For the text-containing cell, return its midpoint in (x, y) coordinate format. 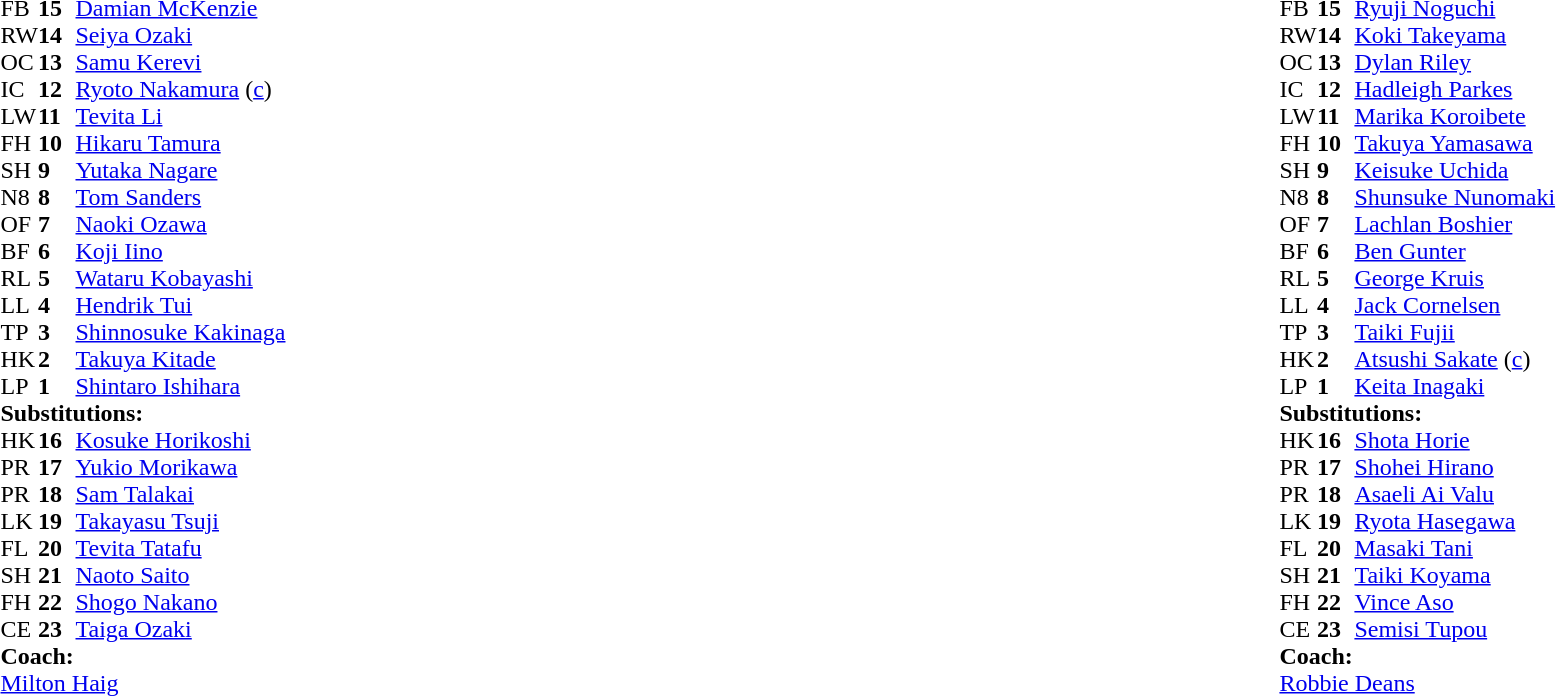
Shohei Hirano (1454, 468)
Koji Iino (181, 252)
Shintaro Ishihara (181, 386)
Vince Aso (1454, 602)
George Kruis (1454, 278)
Semisi Tupou (1454, 630)
Atsushi Sakate (c) (1454, 360)
Kosuke Horikoshi (181, 440)
Wataru Kobayashi (181, 278)
Tevita Tatafu (181, 548)
Asaeli Ai Valu (1454, 494)
Marika Koroibete (1454, 116)
Hendrik Tui (181, 306)
Samu Kerevi (181, 62)
Taiki Koyama (1454, 576)
Shinnosuke Kakinaga (181, 332)
Jack Cornelsen (1454, 306)
Tevita Li (181, 116)
Dylan Riley (1454, 62)
Takuya Yamasawa (1454, 144)
Keisuke Uchida (1454, 170)
Shota Horie (1454, 440)
Ryoto Nakamura (c) (181, 90)
Takayasu Tsuji (181, 522)
Yutaka Nagare (181, 170)
Naoki Ozawa (181, 224)
Ryota Hasegawa (1454, 522)
Hadleigh Parkes (1454, 90)
Lachlan Boshier (1454, 224)
Sam Talakai (181, 494)
Hikaru Tamura (181, 144)
Shunsuke Nunomaki (1454, 198)
Ben Gunter (1454, 252)
Masaki Tani (1454, 548)
Takuya Kitade (181, 360)
Tom Sanders (181, 198)
Koki Takeyama (1454, 36)
Yukio Morikawa (181, 468)
Naoto Saito (181, 576)
Keita Inagaki (1454, 386)
Taiga Ozaki (181, 630)
Taiki Fujii (1454, 332)
Shogo Nakano (181, 602)
Seiya Ozaki (181, 36)
